Detect which cell encompasses the target text, then output its (X, Y) center coordinate. 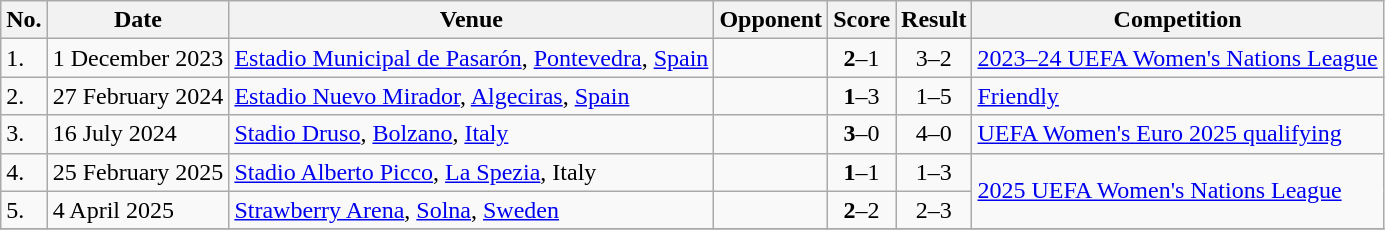
3–2 (934, 58)
1–5 (934, 96)
3. (24, 134)
Opponent (771, 20)
4–0 (934, 134)
UEFA Women's Euro 2025 qualifying (1178, 134)
2025 UEFA Women's Nations League (1178, 191)
4 April 2025 (138, 210)
1. (24, 58)
2–3 (934, 210)
1 December 2023 (138, 58)
1–1 (862, 172)
16 July 2024 (138, 134)
Venue (472, 20)
2–1 (862, 58)
Strawberry Arena, Solna, Sweden (472, 210)
2. (24, 96)
Estadio Nuevo Mirador, Algeciras, Spain (472, 96)
Competition (1178, 20)
No. (24, 20)
2023–24 UEFA Women's Nations League (1178, 58)
Date (138, 20)
Score (862, 20)
27 February 2024 (138, 96)
2–2 (862, 210)
25 February 2025 (138, 172)
Estadio Municipal de Pasarón, Pontevedra, Spain (472, 58)
5. (24, 210)
4. (24, 172)
3–0 (862, 134)
Stadio Druso, Bolzano, Italy (472, 134)
Friendly (1178, 96)
Result (934, 20)
Stadio Alberto Picco, La Spezia, Italy (472, 172)
